Detect which cell encompasses the target text, then output its [X, Y] center coordinate. 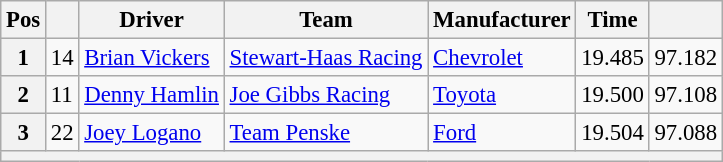
Pos [24, 20]
11 [62, 95]
2 [24, 95]
Denny Hamlin [152, 95]
97.088 [686, 133]
Brian Vickers [152, 58]
Stewart-Haas Racing [326, 58]
97.108 [686, 95]
97.182 [686, 58]
Joe Gibbs Racing [326, 95]
Joey Logano [152, 133]
Chevrolet [502, 58]
Team [326, 20]
3 [24, 133]
Team Penske [326, 133]
19.485 [612, 58]
Toyota [502, 95]
19.504 [612, 133]
22 [62, 133]
Time [612, 20]
14 [62, 58]
19.500 [612, 95]
Driver [152, 20]
1 [24, 58]
Ford [502, 133]
Manufacturer [502, 20]
